Detect which cell encompasses the target text, then output its [X, Y] center coordinate. 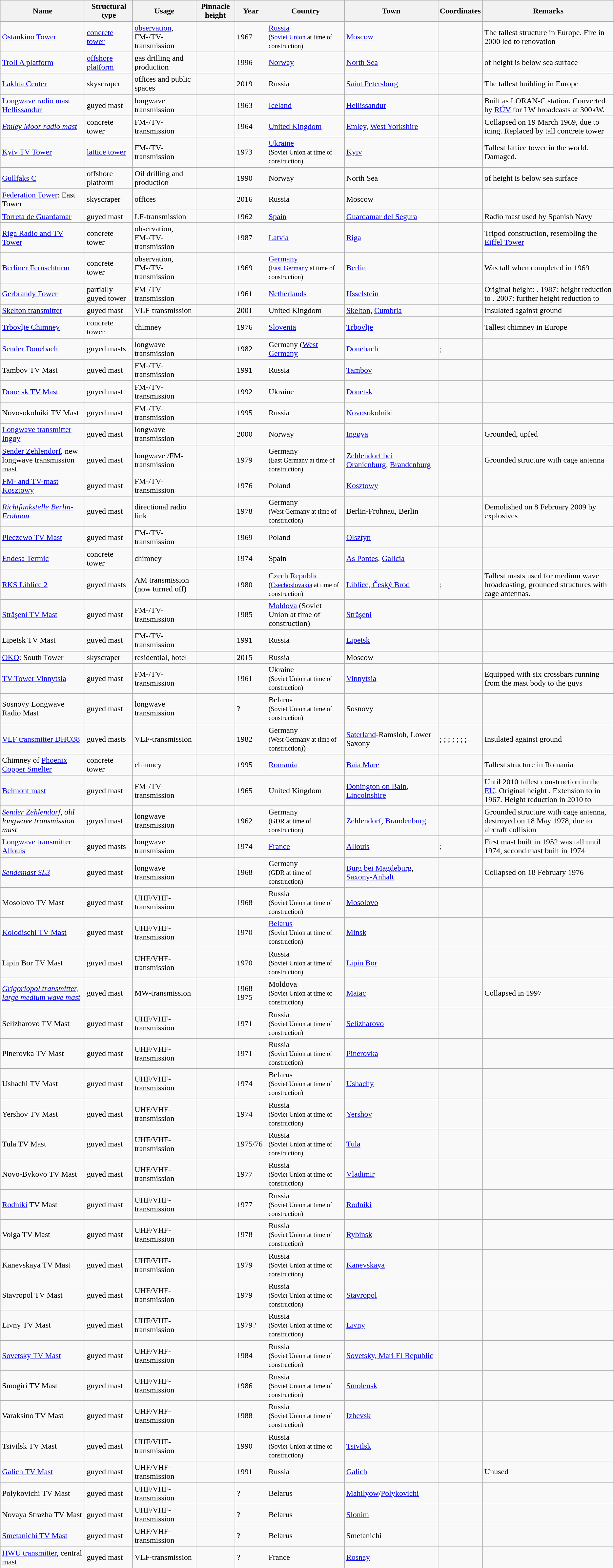
1963 [251, 105]
1980 [251, 584]
Town [391, 11]
Original height: . 1987: height reduction to . 2007: further height reduction to [548, 293]
First mast built in 1952 was tall until 1974, second mast built in 1974 [548, 846]
Lipetsk TV Mast [43, 640]
Donetsk [391, 392]
Stavropol TV Mast [43, 1295]
Tula [391, 1144]
Slonim [391, 1514]
Ukraine [306, 392]
Tsivilsk [391, 1446]
Sendemast SL3 [43, 872]
Ushachi TV Mast [43, 1083]
Novo-Bykovo TV Mast [43, 1174]
gas drilling and production [165, 62]
1975/76 [251, 1144]
Tula TV Mast [43, 1144]
Pinerovka TV Mast [43, 1053]
Lipin Bor TV Mast [43, 963]
1992 [251, 392]
Sovetsky TV Mast [43, 1355]
FM- and TV-mast Kosztowy [43, 485]
Kyiv [391, 152]
Grounded structure with cage antenna [548, 460]
Allouis [391, 846]
Tambov TV Mast [43, 370]
Mosolovo TV Mast [43, 902]
1967 [251, 37]
2000 [251, 434]
2016 [251, 199]
Year [251, 11]
2019 [251, 84]
Volga TV Mast [43, 1235]
Tallest chimney in Europe [548, 327]
Sender Donebach [43, 349]
Liblice, Český Brod [391, 584]
1996 [251, 62]
Riga [391, 237]
Gerbrandy Tower [43, 293]
offices [165, 199]
Vladimir [391, 1174]
LF-transmission [165, 216]
Guardamar del Segura [391, 216]
1979? [251, 1325]
Kyiv TV Tower [43, 152]
1964 [251, 127]
Pinnacle height [215, 11]
Rybinsk [391, 1235]
Oil drilling and production [165, 178]
Skelton, Cumbria [391, 311]
Novosokolniki TV Mast [43, 413]
Emley, West Yorkshire [391, 127]
VLF transmitter DHO38 [43, 739]
Novaya Strazha TV Mast [43, 1514]
directional radio link [165, 511]
1988 [251, 1416]
Zehlendorf, Brandenburg [391, 821]
Grounded, upfed [548, 434]
RKS Liblice 2 [43, 584]
Mosolovo [391, 902]
Tallest structure in Romania [548, 765]
Donington on Bain, Lincolnshire [391, 791]
Moldova(Soviet Union at time of construction) [306, 993]
Riga Radio and TV Tower [43, 237]
Skelton transmitter [43, 311]
AM transmission (now turned off) [165, 584]
Netherlands [306, 293]
Longwave transmitter Ingøy [43, 434]
Country [306, 11]
Emley Moor radio mast [43, 127]
Unused [548, 1472]
OKO: South Tower [43, 657]
Polykovichi TV Mast [43, 1493]
Demolished on 8 February 2009 by explosives [548, 511]
partially guyed tower [109, 293]
MW-transmission [165, 993]
1987 [251, 237]
Livny [391, 1325]
As Pontes, Galicia [391, 558]
Grigoriopol transmitter, large medium wave mast [43, 993]
Tambov [391, 370]
Endesa Termic [43, 558]
Federation Tower: East Tower [43, 199]
Vinnytsia [391, 679]
Burg bei Magdeburg, Saxony-Anhalt [391, 872]
Yershov [391, 1114]
Mahilyow/Polykovichi [391, 1493]
Tallest lattice tower in the world. Damaged. [548, 152]
offices and public spaces [165, 84]
Germany (West Germany [306, 349]
Equipped with six crossbars running from the mast body to the guys [548, 679]
Germany(West Germany at time of construction)) [306, 739]
Sosnovy [391, 709]
Structural type [109, 11]
Smolensk [391, 1386]
Torreta de Guardamar [43, 216]
Galich [391, 1472]
Lakhta Center [43, 84]
Kanevskaya TV Mast [43, 1265]
Sender Zehlendorf, old longwave transmission mast [43, 821]
Saint Petersburg [391, 84]
Olsztyn [391, 537]
Grounded structure with cage antenna, destroyed on 18 May 1978, due to aircraft collision [548, 821]
Ingøya [391, 434]
2015 [251, 657]
Stavropol [391, 1295]
Maiac [391, 993]
Tallest masts used for medium wave broadcasting, grounded structures with cage antennas. [548, 584]
Was tall when completed in 1969 [548, 268]
Yershov TV Mast [43, 1114]
Belmont mast [43, 791]
Pinerovka [391, 1053]
Slovenia [306, 327]
1984 [251, 1355]
Gullfaks C [43, 178]
Rosnay [391, 1557]
The tallest structure in Europe. Fire in 2000 led to renovation [548, 37]
Sosnovy Longwave Radio Mast [43, 709]
Tsivilsk TV Mast [43, 1446]
Iceland [306, 105]
Moldova (Soviet Union at time of construction) [306, 614]
IJsselstein [391, 293]
Coordinates [460, 11]
Smetanichi TV Mast [43, 1536]
Tripod construction, resembling the Eiffel Tower [548, 237]
Lipin Bor [391, 963]
1986 [251, 1386]
1968-1975 [251, 993]
Smetanichi [391, 1536]
Baia Mare [391, 765]
Sovetsky, Mari El Republic [391, 1355]
Donetsk TV Mast [43, 392]
Minsk [391, 933]
Livny TV Mast [43, 1325]
Longwave radio mast Hellissandur [43, 105]
Collapsed on 18 February 1976 [548, 872]
Rodniki TV Mast [43, 1205]
lattice tower [109, 152]
Lipetsk [391, 640]
Hellissandur [391, 105]
Zehlendorf bei Oranienburg, Brandenburg [391, 460]
2001 [251, 311]
Selizharovo TV Mast [43, 1023]
Kolodischi TV Mast [43, 933]
Străşeni TV Mast [43, 614]
Smogiri TV Mast [43, 1386]
Romania [306, 765]
Built as LORAN-C station. Converted by RÚV for LW broadcasts at 300kW. [548, 105]
Donebach [391, 349]
Berliner Fernsehturm [43, 268]
Name [43, 11]
Ostankino Tower [43, 37]
Longwave transmitter Allouis [43, 846]
HWU transmitter, central mast [43, 1557]
Berlin-Frohnau, Berlin [391, 511]
1985 [251, 614]
Trbovlje Chimney [43, 327]
Trbovlje [391, 327]
Novosokolniki [391, 413]
Germany(West Germany at time of construction) [306, 511]
Galich TV Mast [43, 1472]
Kanevskaya [391, 1265]
Troll A platform [43, 62]
longwave /FM-transmission [165, 460]
1965 [251, 791]
Berlin [391, 268]
Collapsed in 1997 [548, 993]
Usage [165, 11]
Chimney of Phoenix Copper Smelter [43, 765]
Remarks [548, 11]
Czech Republic(Czechoslovakia at time of construction) [306, 584]
Străşeni [391, 614]
Rodniki [391, 1205]
; ; ; ; ; ; ; [460, 739]
Ushachy [391, 1083]
Sender Zehlendorf, new longwave transmission mast [43, 460]
Izhevsk [391, 1416]
Pieczewo TV Mast [43, 537]
TV Tower Vinnytsia [43, 679]
1973 [251, 152]
Varaksino TV Mast [43, 1416]
Selizharovo [391, 1023]
Until 2010 tallest construction in the EU. Original height . Extension to in 1967. Height reduction in 2010 to [548, 791]
Latvia [306, 237]
The tallest building in Europe [548, 84]
Saterland-Ramsloh, Lower Saxony [391, 739]
residential, hotel [165, 657]
Richtfunkstelle Berlin-Frohnau [43, 511]
Collapsed on 19 March 1969, due to icing. Replaced by tall concrete tower [548, 127]
Radio mast used by Spanish Navy [548, 216]
Kosztowy [391, 485]
